Locate the cell with the specified text and output its (x, y) center coordinate. 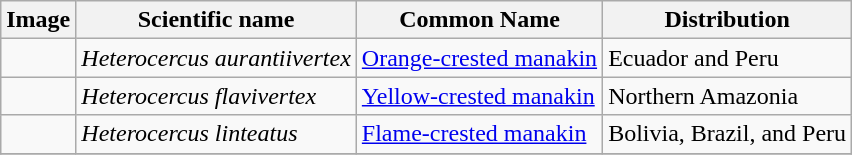
Distribution (728, 20)
Ecuador and Peru (728, 58)
Heterocercus flavivertex (216, 96)
Scientific name (216, 20)
Common Name (479, 20)
Yellow-crested manakin (479, 96)
Image (38, 20)
Heterocercus linteatus (216, 134)
Bolivia, Brazil, and Peru (728, 134)
Northern Amazonia (728, 96)
Orange-crested manakin (479, 58)
Flame-crested manakin (479, 134)
Heterocercus aurantiivertex (216, 58)
